Pinpoint the cell where the given text exists, returning its (x, y) midpoint coordinate. 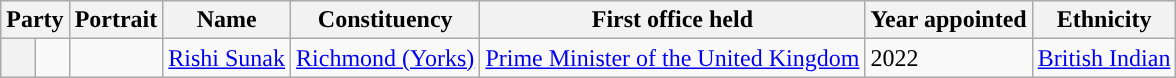
Name (227, 20)
Ethnicity (1104, 20)
First office held (672, 20)
Rishi Sunak (227, 58)
British Indian (1104, 58)
Party (35, 20)
Prime Minister of the United Kingdom (672, 58)
Year appointed (948, 20)
Portrait (116, 20)
Constituency (386, 20)
2022 (948, 58)
Richmond (Yorks) (386, 58)
